From the cell containing the given text, extract its center point as (X, Y) coordinate. 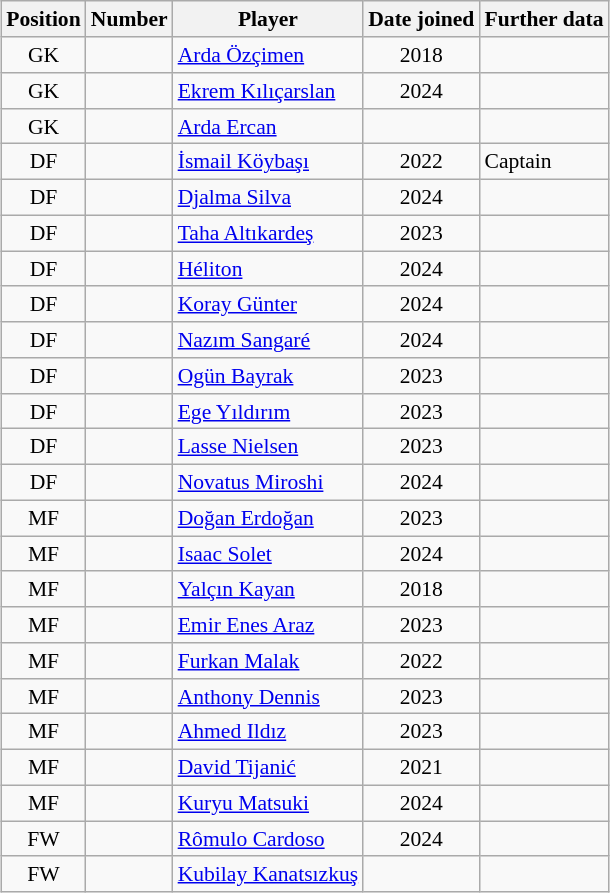
Captain (544, 162)
Héliton (268, 269)
Arda Özçimen (268, 55)
Emir Enes Araz (268, 625)
Doğan Erdoğan (268, 518)
Ogün Bayrak (268, 376)
Player (268, 19)
Djalma Silva (268, 197)
Koray Günter (268, 304)
Nazım Sangaré (268, 340)
Anthony Dennis (268, 696)
İsmail Köybaşı (268, 162)
Novatus Miroshi (268, 482)
2021 (421, 767)
Isaac Solet (268, 554)
Ekrem Kılıçarslan (268, 91)
Arda Ercan (268, 126)
Position (43, 19)
Ege Yıldırım (268, 411)
Date joined (421, 19)
Taha Altıkardeş (268, 233)
Rômulo Cardoso (268, 839)
Kubilay Kanatsızkuş (268, 874)
Furkan Malak (268, 661)
Number (130, 19)
Ahmed Ildız (268, 732)
David Tijanić (268, 767)
Yalçın Kayan (268, 589)
Lasse Nielsen (268, 447)
Kuryu Matsuki (268, 803)
Further data (544, 19)
